Pinpoint the cell where the given text exists, returning its (x, y) midpoint coordinate. 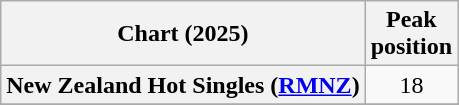
Chart (2025) (183, 34)
New Zealand Hot Singles (RMNZ) (183, 85)
Peakposition (411, 34)
18 (411, 85)
